Search for the cell housing the specified text and yield its (X, Y) center coordinate. 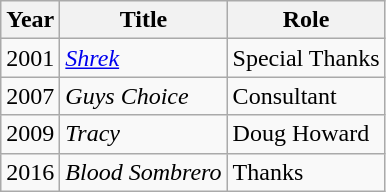
Title (144, 20)
Consultant (306, 96)
Year (30, 20)
Role (306, 20)
Tracy (144, 134)
2016 (30, 172)
Guys Choice (144, 96)
2007 (30, 96)
2009 (30, 134)
Special Thanks (306, 58)
Shrek (144, 58)
Thanks (306, 172)
Doug Howard (306, 134)
2001 (30, 58)
Blood Sombrero (144, 172)
